For the text-containing cell, return its midpoint in (X, Y) coordinate format. 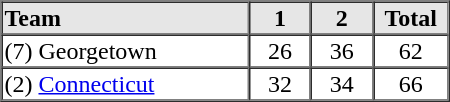
62 (411, 50)
Team (126, 18)
36 (342, 50)
(2) Connecticut (126, 84)
26 (280, 50)
34 (342, 84)
(7) Georgetown (126, 50)
32 (280, 84)
66 (411, 84)
Total (411, 18)
1 (280, 18)
2 (342, 18)
